Scan for the cell matching the given text and deliver its [X, Y] coordinate at center. 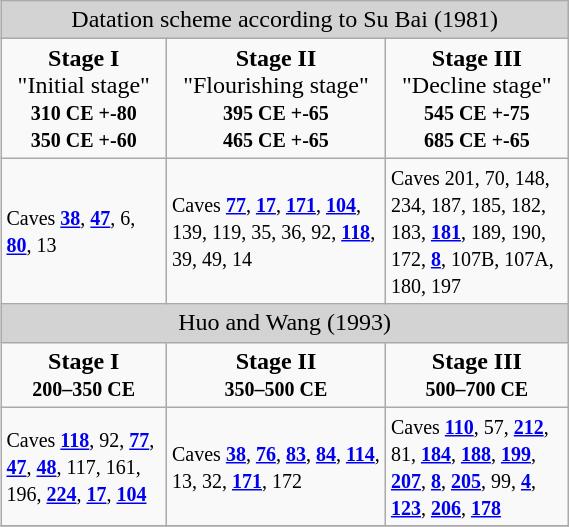
Caves 77, 17, 171, 104, 139, 119, 35, 36, 92, 118, 39, 49, 14 [276, 231]
Stage II350–500 CE [276, 374]
Caves 201, 70, 148, 234, 187, 185, 182, 183, 181, 189, 190, 172, 8, 107B, 107A, 180, 197 [476, 231]
Datation scheme according to Su Bai (1981) [284, 20]
Stage I"Initial stage"310 CE +-80350 CE +-60 [84, 98]
Stage II"Flourishing stage"395 CE +-65465 CE +-65 [276, 98]
Caves 38, 47, 6, 80, 13 [84, 231]
Caves 110, 57, 212, 81, 184, 188, 199, 207, 8, 205, 99, 4, 123, 206, 178 [476, 466]
Stage III500–700 CE [476, 374]
Huo and Wang (1993) [284, 323]
Stage III"Decline stage"545 CE +-75685 CE +-65 [476, 98]
Caves 118, 92, 77, 47, 48, 117, 161, 196, 224, 17, 104 [84, 466]
Caves 38, 76, 83, 84, 114, 13, 32, 171, 172 [276, 466]
Stage I200–350 CE [84, 374]
